Extract the (X, Y) coordinate from the center of the cell holding the provided text.  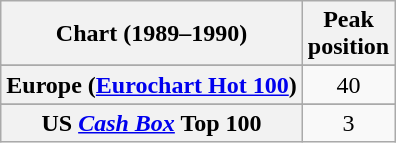
Europe (Eurochart Hot 100) (152, 85)
Chart (1989–1990) (152, 34)
Peakposition (348, 34)
US Cash Box Top 100 (152, 123)
3 (348, 123)
40 (348, 85)
